Search for the cell housing the specified text and yield its [X, Y] center coordinate. 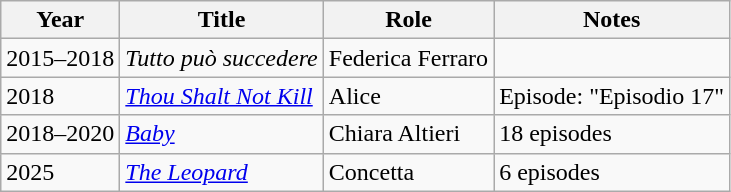
2015–2018 [60, 58]
Year [60, 20]
Concetta [408, 172]
Baby [222, 134]
Notes [612, 20]
2025 [60, 172]
Chiara Altieri [408, 134]
2018 [60, 96]
Role [408, 20]
Thou Shalt Not Kill [222, 96]
Tutto può succedere [222, 58]
Episode: "Episodio 17" [612, 96]
2018–2020 [60, 134]
Alice [408, 96]
18 episodes [612, 134]
The Leopard [222, 172]
6 episodes [612, 172]
Federica Ferraro [408, 58]
Title [222, 20]
